Find where the given text appears and provide that cell's center as (X, Y) coordinate. 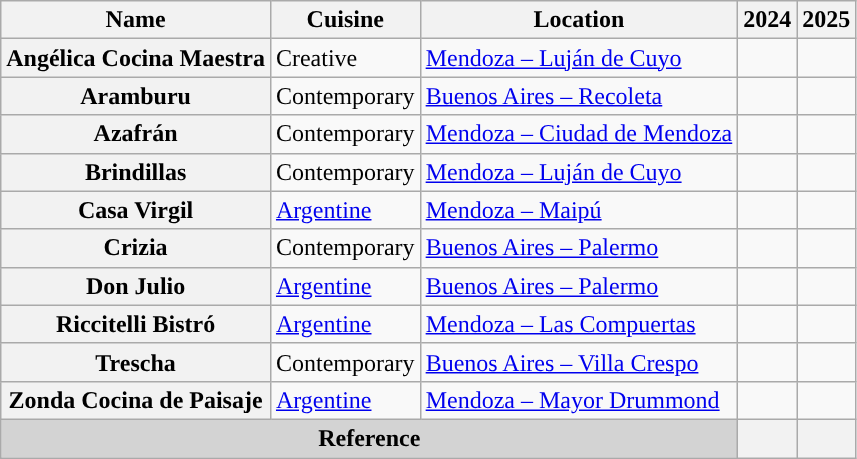
Location (579, 20)
Zonda Cocina de Paisaje (136, 400)
Mendoza – Mayor Drummond (579, 400)
Casa Virgil (136, 210)
Buenos Aires – Villa Crespo (579, 362)
Mendoza – Maipú (579, 210)
Azafrán (136, 134)
Brindillas (136, 172)
Name (136, 20)
Riccitelli Bistró (136, 324)
Creative (345, 58)
2024 (768, 20)
Don Julio (136, 286)
Cuisine (345, 20)
Mendoza – Ciudad de Mendoza (579, 134)
Mendoza – Las Compuertas (579, 324)
Trescha (136, 362)
Angélica Cocina Maestra (136, 58)
Reference (370, 438)
Buenos Aires – Recoleta (579, 96)
Aramburu (136, 96)
2025 (826, 20)
Crizia (136, 248)
